Capture the cell that displays the provided text and extract its [x, y] central coordinate. 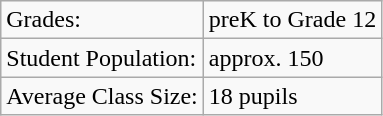
preK to Grade 12 [292, 20]
Grades: [102, 20]
18 pupils [292, 96]
Average Class Size: [102, 96]
approx. 150 [292, 58]
Student Population: [102, 58]
